For the text-containing cell, return its midpoint in (x, y) coordinate format. 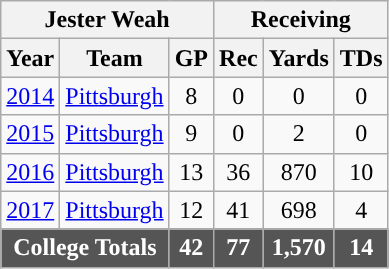
8 (191, 96)
10 (361, 172)
2014 (30, 96)
9 (191, 134)
GP (191, 58)
42 (191, 248)
Rec (239, 58)
41 (239, 210)
36 (239, 172)
77 (239, 248)
870 (298, 172)
Jester Weah (108, 20)
Team (114, 58)
1,570 (298, 248)
13 (191, 172)
Receiving (302, 20)
14 (361, 248)
698 (298, 210)
TDs (361, 58)
Yards (298, 58)
2 (298, 134)
Year (30, 58)
12 (191, 210)
2016 (30, 172)
4 (361, 210)
2017 (30, 210)
2015 (30, 134)
College Totals (85, 248)
